Return [x, y] of the center of cell containing provided text 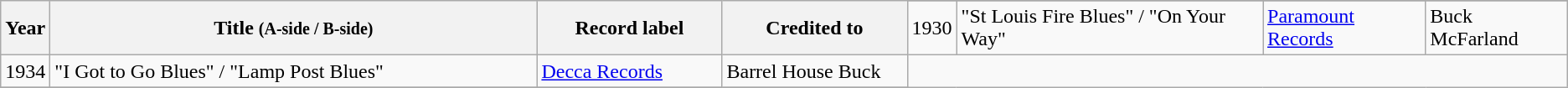
Year [25, 28]
Record label [630, 28]
"St Louis Fire Blues" / "On Your Way" [1109, 28]
"I Got to Go Blues" / "Lamp Post Blues" [293, 71]
Barrel House Buck [814, 71]
Title (A-side / B-side) [293, 28]
Credited to [814, 28]
Paramount Records [1344, 28]
Buck McFarland [1496, 28]
1934 [25, 71]
Decca Records [630, 71]
1930 [931, 28]
